Provide the [X, Y] coordinate of the cell's center where the given text is located.  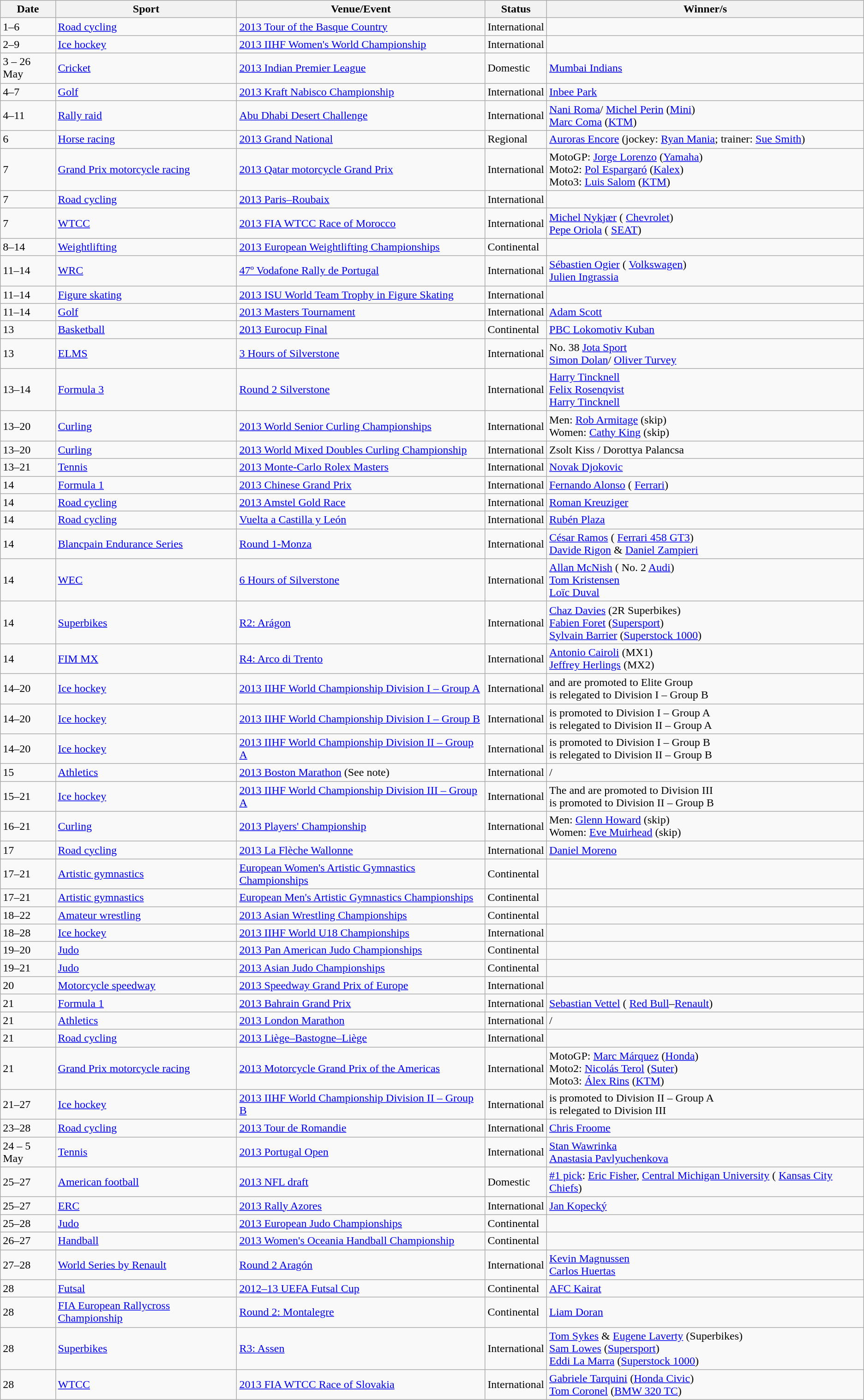
Cricket [146, 68]
6 Hours of Silverstone [361, 580]
and are promoted to Elite Group is relegated to Division I – Group B [705, 688]
Round 2 Aragón [361, 1265]
PBC Lokomotiv Kuban [705, 330]
Motorcycle speedway [146, 985]
Men: Rob Armitage (skip)Women: Cathy King (skip) [705, 426]
2013 European Judo Championships [361, 1223]
Zsolt Kiss / Dorottya Palancsa [705, 450]
No. 38 Jota Sport Simon Dolan/ Oliver Turvey [705, 353]
Chaz Davies (2R Superbikes) Fabien Foret (Supersport) Sylvain Barrier (Superstock 1000) [705, 622]
is promoted to Division I – Group B is relegated to Division II – Group B [705, 749]
is promoted to Division II – Group A is relegated to Division III [705, 1104]
Futsal [146, 1288]
47º Vodafone Rally de Portugal [361, 270]
2013 La Flèche Wallonne [361, 850]
2013 IIHF World Championship Division I – Group A [361, 688]
Round 2: Montalegre [361, 1312]
13–21 [28, 467]
MotoGP: Jorge Lorenzo (Yamaha)Moto2: Pol Espargaró (Kalex) Moto3: Luis Salom (KTM) [705, 169]
16–21 [28, 827]
Chris Froome [705, 1128]
13–14 [28, 390]
#1 pick: Eric Fisher, Central Michigan University ( Kansas City Chiefs) [705, 1182]
2013 Asian Wrestling Championships [361, 915]
27–28 [28, 1265]
2013 Tour of the Basque Country [361, 27]
2013 Tour de Romandie [361, 1128]
24 – 5 May [28, 1152]
Basketball [146, 330]
2013 Motorcycle Grand Prix of the Americas [361, 1068]
2013 Bahrain Grand Prix [361, 1003]
Michel Nykjær ( Chevrolet) Pepe Oriola ( SEAT) [705, 223]
Roman Kreuziger [705, 502]
2013 European Weightlifting Championships [361, 247]
2013 Boston Marathon (See note) [361, 773]
Rubén Plaza [705, 520]
ELMS [146, 353]
2013 Speedway Grand Prix of Europe [361, 985]
ERC [146, 1206]
2013 Paris–Roubaix [361, 199]
26–27 [28, 1241]
FIA European Rallycross Championship [146, 1312]
8–14 [28, 247]
2013 Women's Oceania Handball Championship [361, 1241]
Gabriele Tarquini (Honda Civic) Tom Coronel (BMW 320 TC) [705, 1385]
Tom Sykes & Eugene Laverty (Superbikes) Sam Lowes (Supersport) Eddi La Marra (Superstock 1000) [705, 1348]
Handball [146, 1241]
21–27 [28, 1104]
Daniel Moreno [705, 850]
15 [28, 773]
World Series by Renault [146, 1265]
American football [146, 1182]
1–6 [28, 27]
Horse racing [146, 139]
Figure skating [146, 295]
2013 Eurocup Final [361, 330]
2013 IIHF World Championship Division III – Group A [361, 796]
Blancpain Endurance Series [146, 543]
18–28 [28, 933]
2013 FIA WTCC Race of Morocco [361, 223]
2013 Monte-Carlo Rolex Masters [361, 467]
2–9 [28, 44]
2013 ISU World Team Trophy in Figure Skating [361, 295]
Rally raid [146, 115]
The and are promoted to Division III is promoted to Division II – Group B [705, 796]
4–11 [28, 115]
2013 Kraft Nabisco Championship [361, 92]
Nani Roma/ Michel Perin (Mini) Marc Coma (KTM) [705, 115]
2013 IIHF World Championship Division II – Group A [361, 749]
Round 2 Silverstone [361, 390]
Venue/Event [361, 9]
is promoted to Division I – Group A is relegated to Division II – Group A [705, 719]
2013 IIHF World U18 Championships [361, 933]
17 [28, 850]
R4: Arco di Trento [361, 659]
20 [28, 985]
2013 Portugal Open [361, 1152]
2013 Masters Tournament [361, 312]
2013 London Marathon [361, 1020]
Status [516, 9]
25–28 [28, 1223]
Stan Wawrinka Anastasia Pavlyuchenkova [705, 1152]
2013 Chinese Grand Prix [361, 485]
AFC Kairat [705, 1288]
2013 IIHF World Championship Division II – Group B [361, 1104]
Men: Glenn Howard (skip)Women: Eve Muirhead (skip) [705, 827]
Abu Dhabi Desert Challenge [361, 115]
Jan Kopecký [705, 1206]
3 Hours of Silverstone [361, 353]
Sebastian Vettel ( Red Bull–Renault) [705, 1003]
2013 IIHF World Championship Division I – Group B [361, 719]
19–20 [28, 950]
2013 World Mixed Doubles Curling Championship [361, 450]
Mumbai Indians [705, 68]
Allan McNish ( No. 2 Audi) Tom Kristensen Loïc Duval [705, 580]
Liam Doran [705, 1312]
WEC [146, 580]
15–21 [28, 796]
2013 FIA WTCC Race of Slovakia [361, 1385]
2013 Amstel Gold Race [361, 502]
Regional [516, 139]
Weightlifting [146, 247]
European Men's Artistic Gymnastics Championships [361, 898]
2013 Liège–Bastogne–Liège [361, 1038]
Antonio Cairoli (MX1) Jeffrey Herlings (MX2) [705, 659]
Round 1-Monza [361, 543]
2013 World Senior Curling Championships [361, 426]
Inbee Park [705, 92]
2013 Asian Judo Championships [361, 968]
18–22 [28, 915]
2013 Indian Premier League [361, 68]
2013 Players' Championship [361, 827]
2012–13 UEFA Futsal Cup [361, 1288]
23–28 [28, 1128]
WRC [146, 270]
R3: Assen [361, 1348]
R2: Arágon [361, 622]
Sébastien Ogier ( Volkswagen) Julien Ingrassia [705, 270]
Auroras Encore (jockey: Ryan Mania; trainer: Sue Smith) [705, 139]
4–7 [28, 92]
Vuelta a Castilla y León [361, 520]
2013 Pan American Judo Championships [361, 950]
Winner/s [705, 9]
2013 Grand National [361, 139]
19–21 [28, 968]
Date [28, 9]
3 – 26 May [28, 68]
Kevin Magnussen Carlos Huertas [705, 1265]
Adam Scott [705, 312]
2013 Qatar motorcycle Grand Prix [361, 169]
Fernando Alonso ( Ferrari) [705, 485]
Formula 3 [146, 390]
2013 Rally Azores [361, 1206]
Novak Djokovic [705, 467]
MotoGP: Marc Márquez (Honda)Moto2: Nicolás Terol (Suter) Moto3: Álex Rins (KTM) [705, 1068]
Harry Tincknell Felix Rosenqvist Harry Tincknell [705, 390]
2013 NFL draft [361, 1182]
Amateur wrestling [146, 915]
2013 IIHF Women's World Championship [361, 44]
6 [28, 139]
César Ramos ( Ferrari 458 GT3) Davide Rigon & Daniel Zampieri [705, 543]
FIM MX [146, 659]
Sport [146, 9]
European Women's Artistic Gymnastics Championships [361, 874]
